Output the (x, y) coordinate of the center of the cell containing the given text.  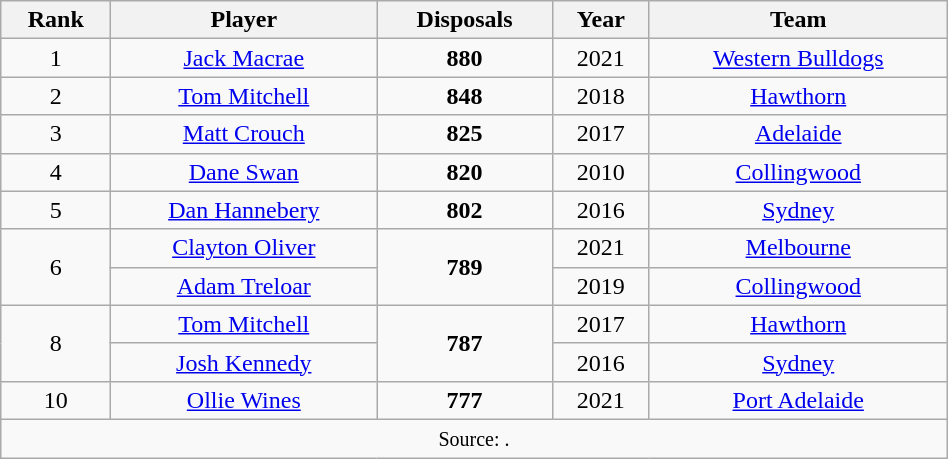
802 (465, 210)
Dane Swan (244, 172)
1 (56, 58)
10 (56, 400)
848 (465, 96)
789 (465, 267)
6 (56, 267)
Melbourne (798, 248)
2019 (600, 286)
Josh Kennedy (244, 362)
2 (56, 96)
Team (798, 20)
Port Adelaide (798, 400)
Ollie Wines (244, 400)
Dan Hannebery (244, 210)
880 (465, 58)
4 (56, 172)
787 (465, 343)
Jack Macrae (244, 58)
5 (56, 210)
Adelaide (798, 134)
Rank (56, 20)
Clayton Oliver (244, 248)
Disposals (465, 20)
2018 (600, 96)
777 (465, 400)
Player (244, 20)
Western Bulldogs (798, 58)
825 (465, 134)
3 (56, 134)
Year (600, 20)
2010 (600, 172)
Adam Treloar (244, 286)
820 (465, 172)
Source: . (474, 438)
Matt Crouch (244, 134)
8 (56, 343)
